Output the (X, Y) coordinate of the center of the cell containing the given text.  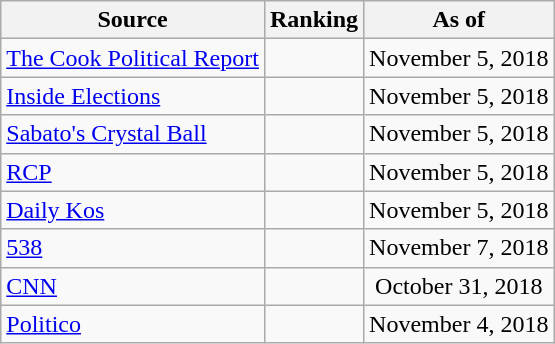
November 7, 2018 (459, 248)
Ranking (314, 20)
538 (133, 248)
RCP (133, 172)
Politico (133, 324)
As of (459, 20)
Daily Kos (133, 210)
Sabato's Crystal Ball (133, 134)
Source (133, 20)
November 4, 2018 (459, 324)
October 31, 2018 (459, 286)
The Cook Political Report (133, 58)
Inside Elections (133, 96)
CNN (133, 286)
